Extract the [X, Y] coordinate from the center of the cell holding the provided text.  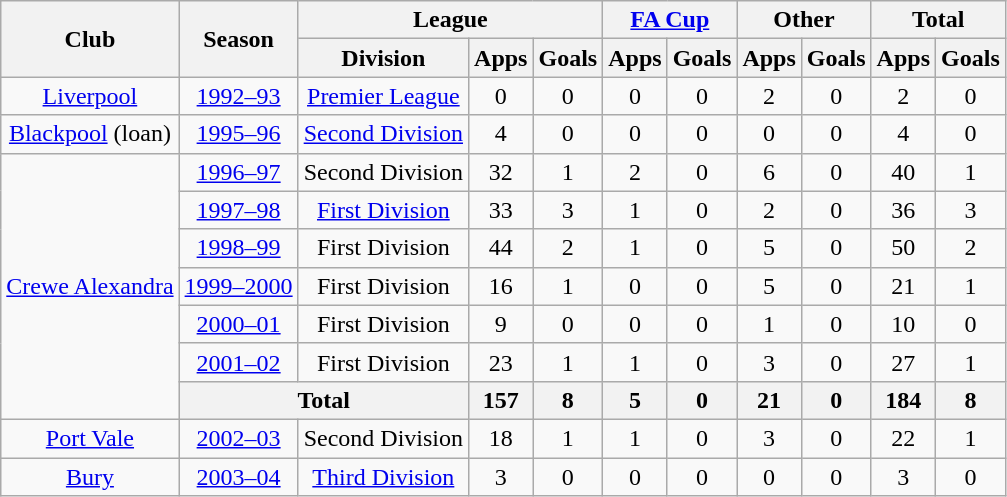
2003–04 [238, 477]
1996–97 [238, 172]
40 [903, 172]
18 [501, 438]
44 [501, 248]
Port Vale [90, 438]
Crewe Alexandra [90, 286]
33 [501, 210]
1997–98 [238, 210]
9 [501, 324]
6 [769, 172]
1992–93 [238, 96]
Liverpool [90, 96]
36 [903, 210]
Bury [90, 477]
Premier League [383, 96]
2001–02 [238, 362]
2000–01 [238, 324]
10 [903, 324]
Club [90, 39]
16 [501, 286]
27 [903, 362]
FA Cup [670, 20]
Third Division [383, 477]
32 [501, 172]
Season [238, 39]
League [450, 20]
Blackpool (loan) [90, 134]
Division [383, 58]
157 [501, 400]
23 [501, 362]
2002–03 [238, 438]
1998–99 [238, 248]
184 [903, 400]
1999–2000 [238, 286]
50 [903, 248]
22 [903, 438]
1995–96 [238, 134]
Other [804, 20]
